From the cell containing the given text, extract its center point as (x, y) coordinate. 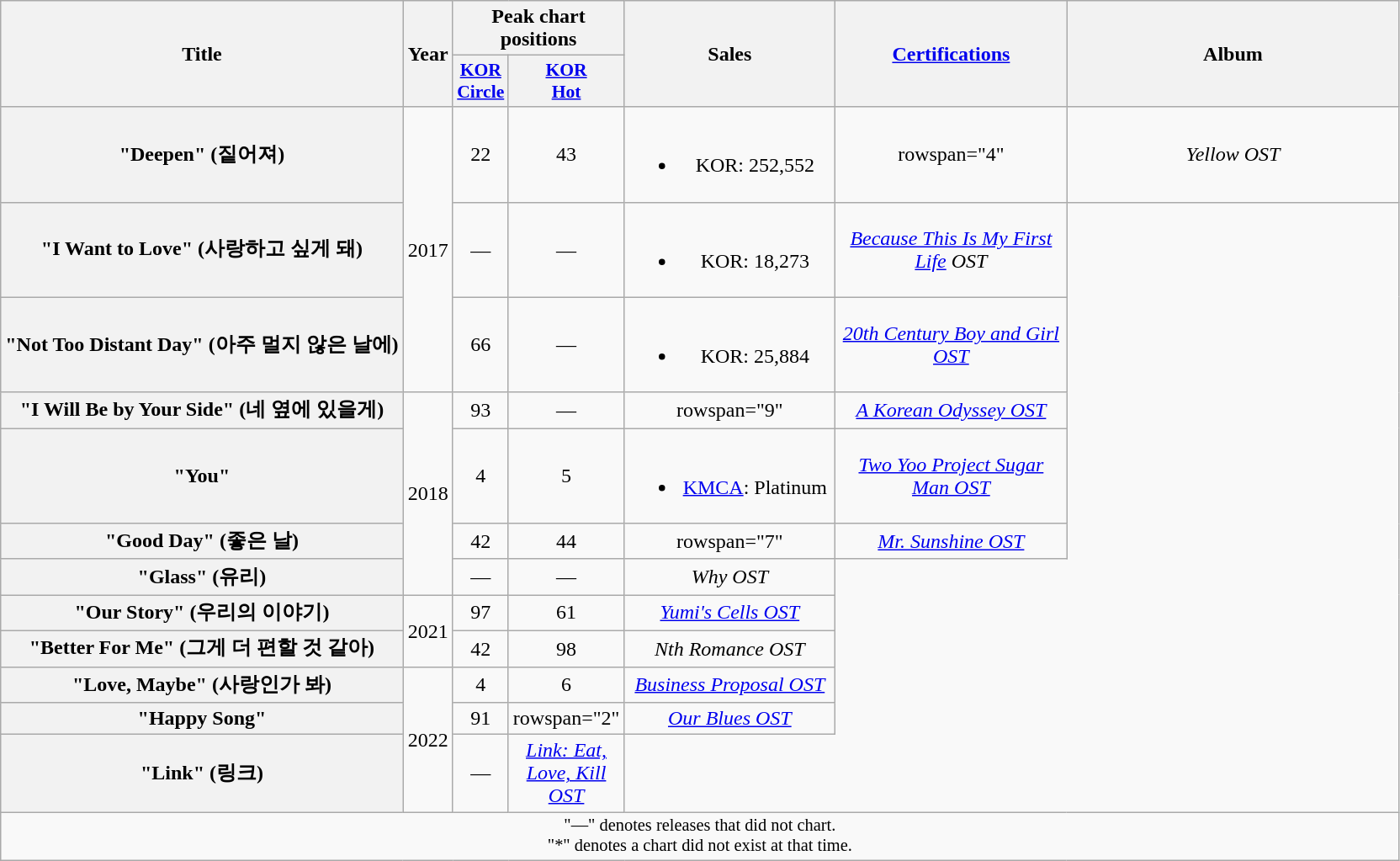
43 (566, 155)
93 (480, 411)
"Glass" (유리) (202, 577)
"—" denotes releases that did not chart."*" denotes a chart did not exist at that time. (700, 837)
KORCircle (480, 81)
"Happy Song" (202, 719)
KOR: 18,273 (730, 249)
Peak chart positions (538, 29)
6 (566, 685)
2018 (427, 493)
A Korean Odyssey OST (951, 411)
"You" (202, 476)
Mr. Sunshine OST (951, 542)
"I Will Be by Your Side" (네 옆에 있을게) (202, 411)
"Our Story" (우리의 이야기) (202, 613)
KOR: 252,552 (730, 155)
Because This Is My First Life OST (951, 249)
"Love, Maybe" (사랑인가 봐) (202, 685)
44 (566, 542)
Link: Eat, Love, Kill OST (566, 773)
Yumi's Cells OST (730, 613)
KORHot (566, 81)
66 (480, 345)
Why OST (730, 577)
Nth Romance OST (730, 648)
Two Yoo Project Sugar Man OST (951, 476)
Yellow OST (1233, 155)
Sales (730, 54)
2022 (427, 739)
20th Century Boy and Girl OST (951, 345)
KMCA: Platinum (730, 476)
Title (202, 54)
"Deepen" (짙어져) (202, 155)
"Link" (링크) (202, 773)
98 (566, 648)
2021 (427, 631)
KOR: 25,884 (730, 345)
rowspan="7" (730, 542)
Business Proposal OST (730, 685)
Our Blues OST (730, 719)
rowspan="2" (566, 719)
5 (566, 476)
Album (1233, 54)
91 (480, 719)
"Better For Me" (그게 더 편할 것 같아) (202, 648)
"Not Too Distant Day" (아주 멀지 않은 날에) (202, 345)
rowspan="9" (730, 411)
Year (427, 54)
22 (480, 155)
2017 (427, 249)
97 (480, 613)
"I Want to Love" (사랑하고 싶게 돼) (202, 249)
rowspan="4" (951, 155)
"Good Day" (좋은 날) (202, 542)
Certifications (951, 54)
61 (566, 613)
